Locate the cell with the specified text and output its (X, Y) center coordinate. 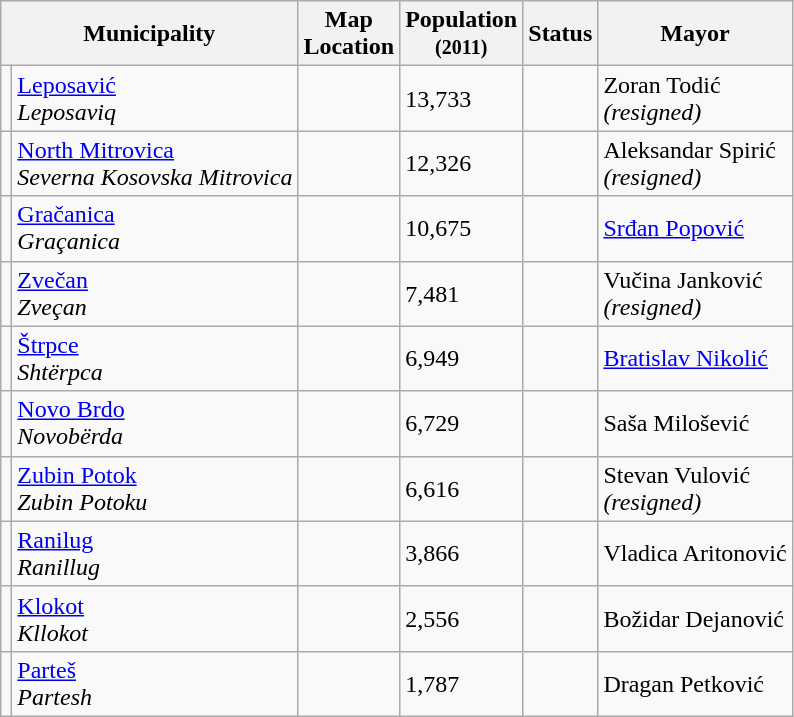
Saša Milošević (695, 424)
Vladica Aritonović (695, 554)
Status (560, 34)
2,556 (462, 618)
Božidar Dejanović (695, 618)
ŠtrpceShtërpca (155, 358)
North MitrovicaSeverna Kosovska Mitrovica (155, 164)
Dragan Petković (695, 684)
12,326 (462, 164)
7,481 (462, 294)
Bratislav Nikolić (695, 358)
PartešPartesh (155, 684)
Population(2011) (462, 34)
KlokotKllokot (155, 618)
6,729 (462, 424)
Stevan Vulović(resigned) (695, 488)
Aleksandar Spirić(resigned) (695, 164)
Leposavić Leposaviq (155, 98)
GračanicaGraçanica (155, 228)
Novo BrdoNovobërda (155, 424)
13,733 (462, 98)
Zubin PotokZubin Potoku (155, 488)
1,787 (462, 684)
ZvečanZveçan (155, 294)
Municipality (150, 34)
Zoran Todić(resigned) (695, 98)
MapLocation (349, 34)
Srđan Popović (695, 228)
10,675 (462, 228)
RanilugRanillug (155, 554)
Mayor (695, 34)
3,866 (462, 554)
6,949 (462, 358)
6,616 (462, 488)
Vučina Janković(resigned) (695, 294)
